Scan for the cell matching the given text and deliver its (x, y) coordinate at center. 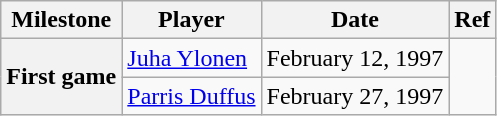
Ref (472, 20)
First game (62, 77)
Date (355, 20)
Milestone (62, 20)
February 12, 1997 (355, 58)
Parris Duffus (192, 96)
Juha Ylonen (192, 58)
Player (192, 20)
February 27, 1997 (355, 96)
